Pinpoint the cell where the given text exists, returning its [X, Y] midpoint coordinate. 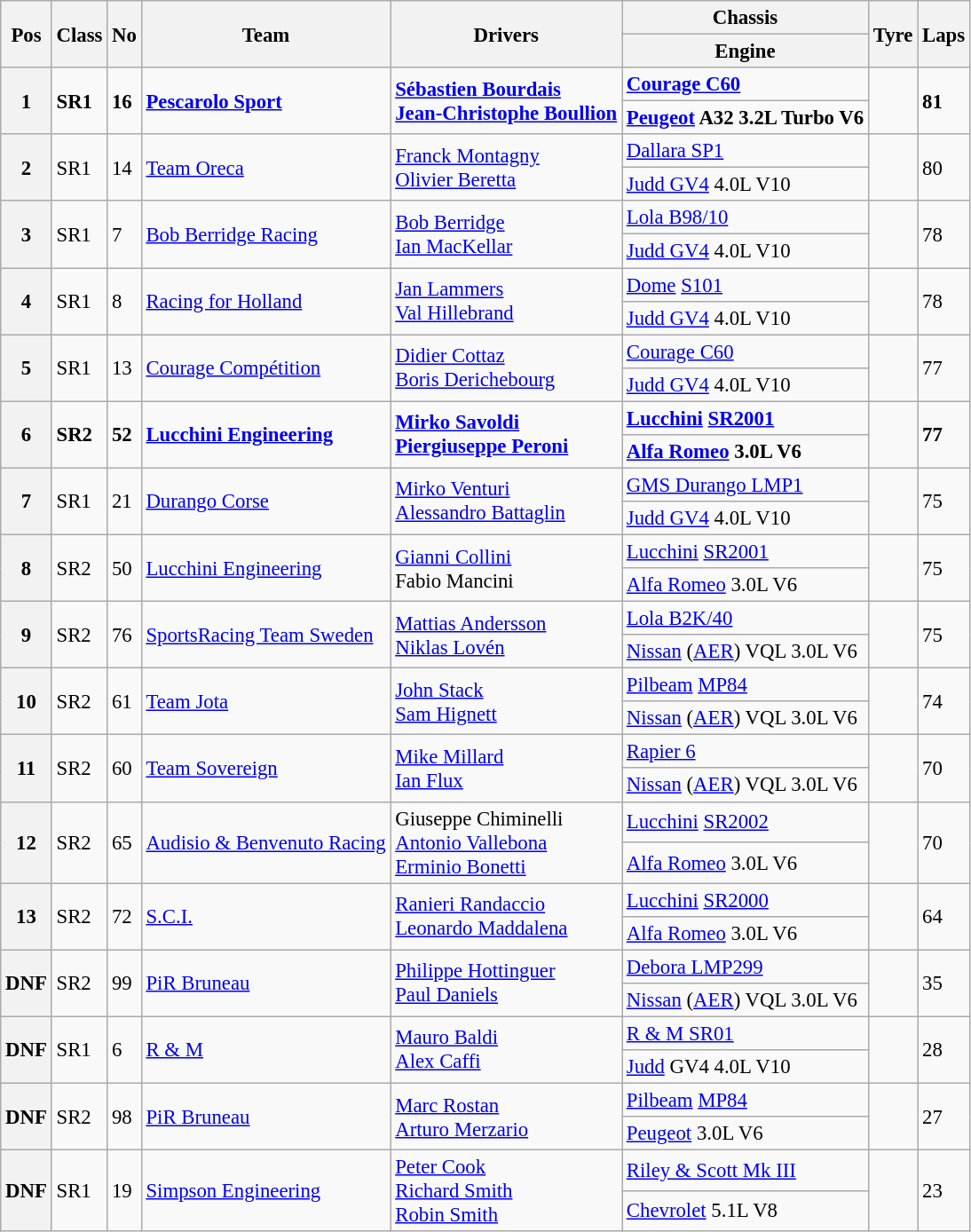
Peter Cook Richard Smith Robin Smith [506, 1191]
Rapier 6 [745, 752]
61 [124, 701]
50 [124, 568]
Ranieri Randaccio Leonardo Maddalena [506, 916]
81 [944, 101]
Giuseppe Chiminelli Antonio Vallebona Erminio Bonetti [506, 842]
80 [944, 167]
Mirko Venturi Alessandro Battaglin [506, 501]
Riley & Scott Mk III [745, 1171]
Laps [944, 34]
21 [124, 501]
14 [124, 167]
Lucchini SR2002 [745, 822]
Sébastien Bourdais Jean-Christophe Boullion [506, 101]
19 [124, 1191]
Lola B2K/40 [745, 619]
Lola B98/10 [745, 217]
Bob Berridge Ian MacKellar [506, 234]
9 [27, 636]
Durango Corse [266, 501]
John Stack Sam Hignett [506, 701]
Didier Cottaz Boris Derichebourg [506, 367]
10 [27, 701]
R & M [266, 1049]
Team Oreca [266, 167]
98 [124, 1117]
Lucchini SR2000 [745, 900]
35 [944, 983]
Simpson Engineering [266, 1191]
Pos [27, 34]
5 [27, 367]
Mirko Savoldi Piergiuseppe Peroni [506, 435]
Dallara SP1 [745, 151]
Team Jota [266, 701]
74 [944, 701]
23 [944, 1191]
Team [266, 34]
12 [27, 842]
27 [944, 1117]
Debora LMP299 [745, 967]
Jan Lammers Val Hillebrand [506, 302]
Mike Millard Ian Flux [506, 769]
52 [124, 435]
Pescarolo Sport [266, 101]
Marc Rostan Arturo Merzario [506, 1117]
Dome S101 [745, 285]
2 [27, 167]
65 [124, 842]
99 [124, 983]
SportsRacing Team Sweden [266, 636]
Mauro Baldi Alex Caffi [506, 1049]
3 [27, 234]
1 [27, 101]
R & M SR01 [745, 1033]
Courage Compétition [266, 367]
Philippe Hottinguer Paul Daniels [506, 983]
60 [124, 769]
16 [124, 101]
72 [124, 916]
4 [27, 302]
76 [124, 636]
Franck Montagny Olivier Beretta [506, 167]
11 [27, 769]
Engine [745, 51]
Peugeot 3.0L V6 [745, 1133]
Audisio & Benvenuto Racing [266, 842]
64 [944, 916]
Class [80, 34]
Drivers [506, 34]
Tyre [893, 34]
Chassis [745, 18]
Team Sovereign [266, 769]
Chevrolet 5.1L V8 [745, 1211]
Gianni Collini Fabio Mancini [506, 568]
No [124, 34]
Bob Berridge Racing [266, 234]
GMS Durango LMP1 [745, 485]
Peugeot A32 3.2L Turbo V6 [745, 118]
Racing for Holland [266, 302]
Mattias Andersson Niklas Lovén [506, 636]
28 [944, 1049]
S.C.I. [266, 916]
